Provide the [x, y] coordinate of the cell's center where the given text is located.  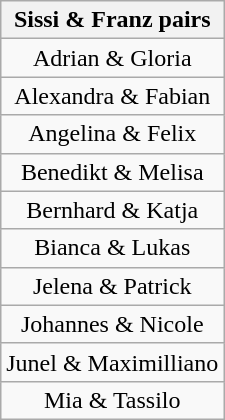
Adrian & Gloria [112, 58]
Sissi & Franz pairs [112, 20]
Junel & Maximilliano [112, 362]
Johannes & Nicole [112, 324]
Angelina & Felix [112, 134]
Benedikt & Melisa [112, 172]
Bianca & Lukas [112, 248]
Jelena & Patrick [112, 286]
Bernhard & Katja [112, 210]
Alexandra & Fabian [112, 96]
Mia & Tassilo [112, 400]
